Return [X, Y] of the center of cell containing provided text 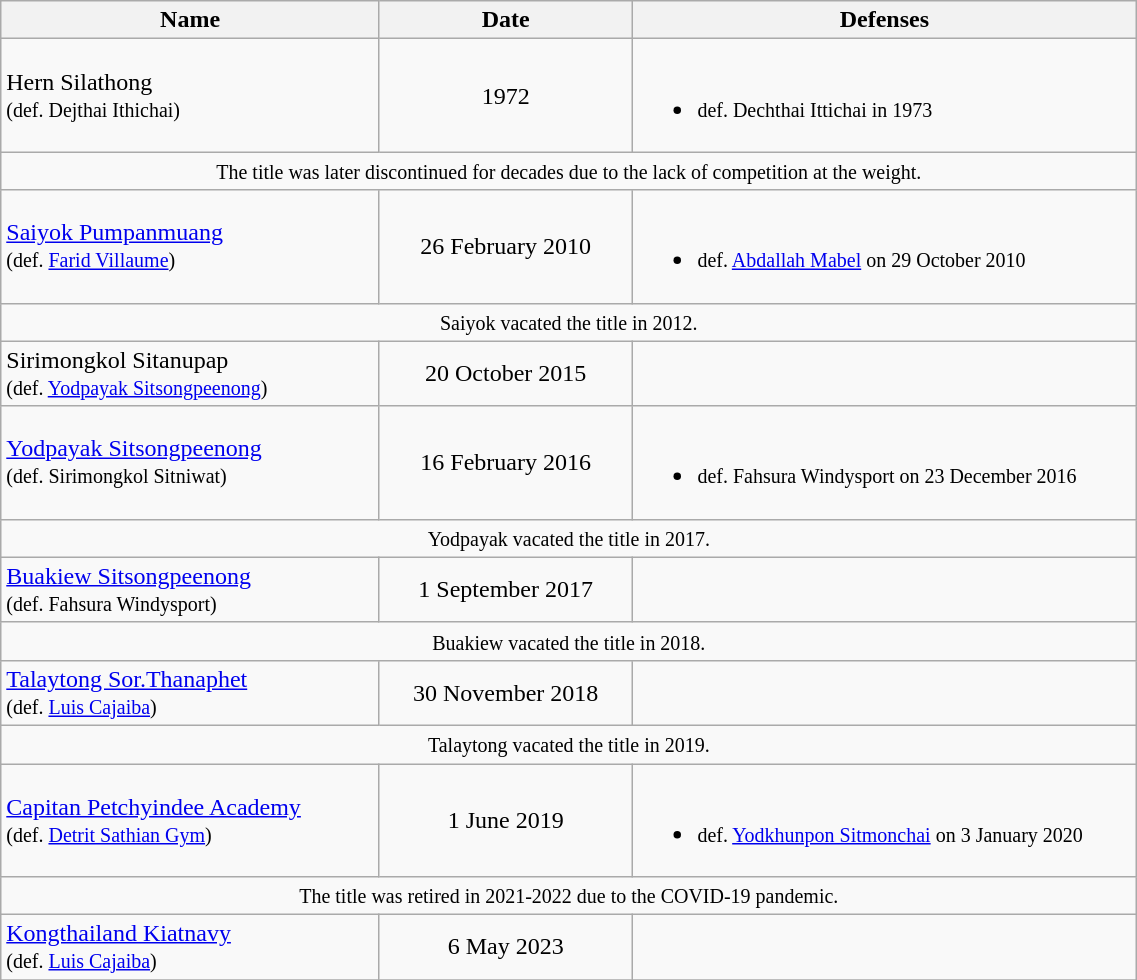
1 September 2017 [505, 590]
Defenses [884, 20]
1972 [505, 96]
Date [505, 20]
1 June 2019 [505, 820]
Yodpayak vacated the title in 2017. [569, 538]
16 February 2016 [505, 462]
30 November 2018 [505, 692]
def. Dechthai Ittichai in 1973 [884, 96]
6 May 2023 [505, 948]
Yodpayak Sitsongpeenong (def. Sirimongkol Sitniwat) [190, 462]
Buakiew vacated the title in 2018. [569, 641]
def. Fahsura Windysport on 23 December 2016 [884, 462]
Capitan Petchyindee Academy (def. Detrit Sathian Gym) [190, 820]
The title was later discontinued for decades due to the lack of competition at the weight. [569, 171]
def. Yodkhunpon Sitmonchai on 3 January 2020 [884, 820]
The title was retired in 2021-2022 due to the COVID-19 pandemic. [569, 896]
26 February 2010 [505, 246]
Buakiew Sitsongpeenong (def. Fahsura Windysport) [190, 590]
Saiyok vacated the title in 2012. [569, 322]
Talaytong vacated the title in 2019. [569, 744]
Name [190, 20]
Hern Silathong (def. Dejthai Ithichai) [190, 96]
Talaytong Sor.Thanaphet (def. Luis Cajaiba) [190, 692]
def. Abdallah Mabel on 29 October 2010 [884, 246]
Sirimongkol Sitanupap (def. Yodpayak Sitsongpeenong) [190, 374]
20 October 2015 [505, 374]
Kongthailand Kiatnavy(def. Luis Cajaiba) [190, 948]
Saiyok Pumpanmuang (def. Farid Villaume) [190, 246]
